Identify which cell holds the provided text, then report its [x, y] central coordinate. 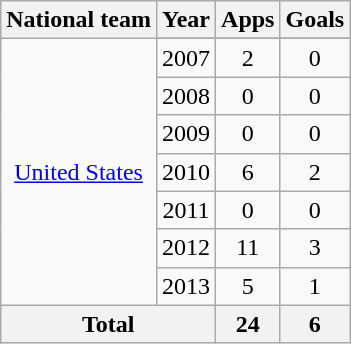
2009 [186, 134]
2011 [186, 210]
Apps [248, 20]
2007 [186, 58]
Total [108, 324]
5 [248, 286]
2013 [186, 286]
United States [79, 172]
1 [315, 286]
2008 [186, 96]
3 [315, 248]
24 [248, 324]
Year [186, 20]
National team [79, 20]
2010 [186, 172]
Goals [315, 20]
11 [248, 248]
2012 [186, 248]
